Provide the (x, y) coordinate of the cell's center where the given text is located.  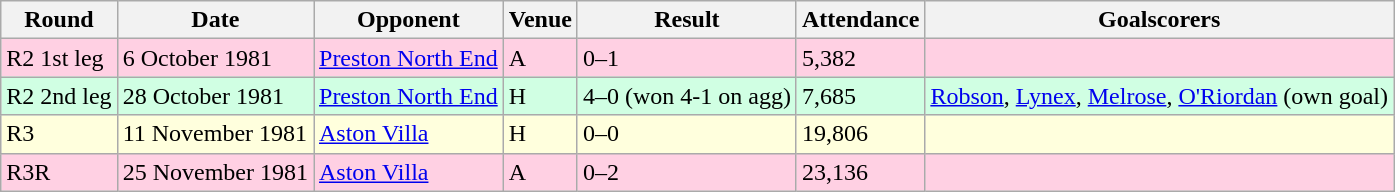
0–0 (686, 134)
Robson, Lynex, Melrose, O'Riordan (own goal) (1160, 96)
6 October 1981 (215, 58)
R3 (59, 134)
Round (59, 20)
19,806 (860, 134)
R3R (59, 172)
Attendance (860, 20)
0–1 (686, 58)
Date (215, 20)
0–2 (686, 172)
7,685 (860, 96)
25 November 1981 (215, 172)
R2 2nd leg (59, 96)
11 November 1981 (215, 134)
Opponent (409, 20)
23,136 (860, 172)
Venue (540, 20)
5,382 (860, 58)
Result (686, 20)
R2 1st leg (59, 58)
4–0 (won 4-1 on agg) (686, 96)
28 October 1981 (215, 96)
Goalscorers (1160, 20)
